Determine the [X, Y] coordinate at the center of the cell enclosing the given text.  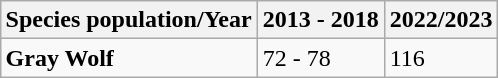
2022/2023 [441, 20]
72 - 78 [320, 58]
116 [441, 58]
Species population/Year [128, 20]
2013 - 2018 [320, 20]
Gray Wolf [128, 58]
